Search for the cell housing the specified text and yield its (X, Y) center coordinate. 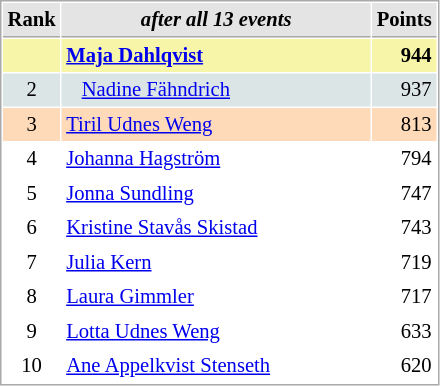
Ane Appelkvist Stenseth (216, 366)
937 (404, 90)
3 (32, 124)
633 (404, 332)
Laura Gimmler (216, 296)
743 (404, 228)
10 (32, 366)
747 (404, 194)
717 (404, 296)
Jonna Sundling (216, 194)
after all 13 events (216, 20)
Nadine Fähndrich (216, 90)
5 (32, 194)
794 (404, 158)
Kristine Stavås Skistad (216, 228)
944 (404, 56)
7 (32, 262)
719 (404, 262)
8 (32, 296)
4 (32, 158)
9 (32, 332)
Tiril Udnes Weng (216, 124)
6 (32, 228)
Rank (32, 20)
Johanna Hagström (216, 158)
2 (32, 90)
620 (404, 366)
Lotta Udnes Weng (216, 332)
Maja Dahlqvist (216, 56)
Points (404, 20)
813 (404, 124)
Julia Kern (216, 262)
